From the cell containing the given text, extract its center point as (X, Y) coordinate. 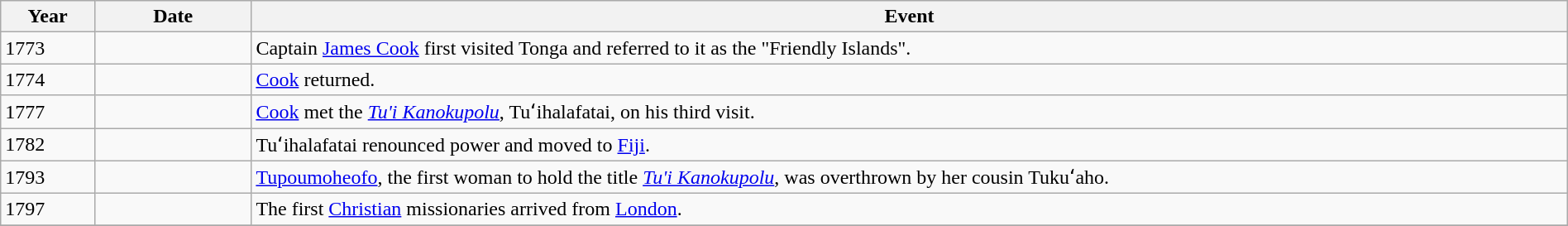
Captain James Cook first visited Tonga and referred to it as the "Friendly Islands". (910, 48)
Tupoumoheofo, the first woman to hold the title Tu'i Kanokupolu, was overthrown by her cousin Tukuʻaho. (910, 177)
1782 (48, 144)
The first Christian missionaries arrived from London. (910, 209)
Tuʻihalafatai renounced power and moved to Fiji. (910, 144)
Year (48, 17)
1774 (48, 79)
1773 (48, 48)
Date (172, 17)
Cook returned. (910, 79)
1777 (48, 112)
1797 (48, 209)
Event (910, 17)
1793 (48, 177)
Cook met the Tu'i Kanokupolu, Tuʻihalafatai, on his third visit. (910, 112)
